Output the (x, y) coordinate of the center of the cell containing the given text.  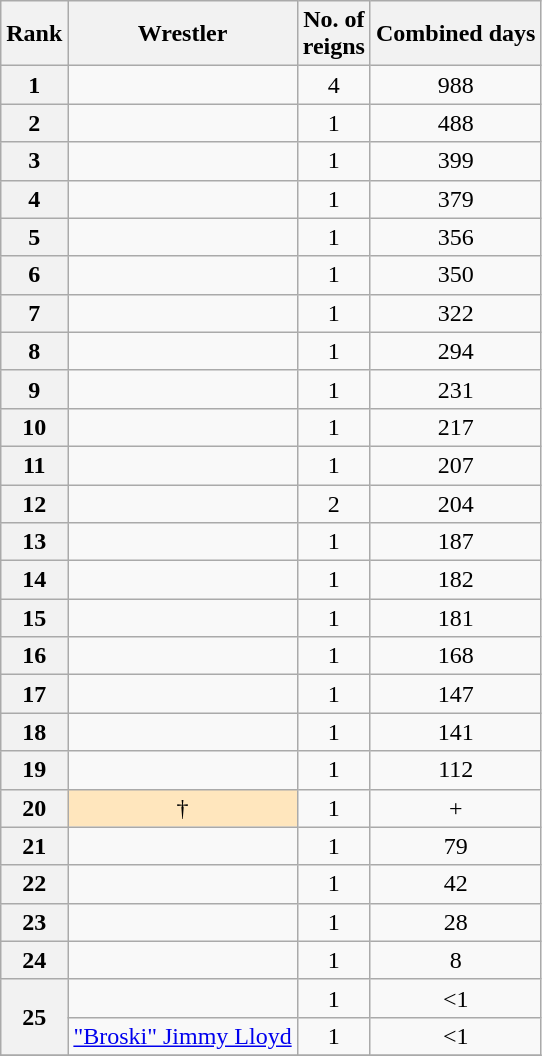
16 (34, 656)
147 (455, 694)
207 (455, 465)
12 (34, 503)
17 (34, 694)
19 (34, 770)
322 (455, 313)
112 (455, 770)
231 (455, 389)
488 (455, 123)
+ (455, 808)
13 (34, 542)
22 (34, 884)
988 (455, 85)
141 (455, 732)
356 (455, 237)
5 (34, 237)
25 (34, 1017)
204 (455, 503)
379 (455, 199)
No. ofreigns (334, 34)
399 (455, 161)
Combined days (455, 34)
182 (455, 580)
3 (34, 161)
20 (34, 808)
187 (455, 542)
15 (34, 618)
24 (34, 960)
14 (34, 580)
23 (34, 922)
21 (34, 846)
28 (455, 922)
10 (34, 427)
7 (34, 313)
Rank (34, 34)
6 (34, 275)
294 (455, 351)
168 (455, 656)
9 (34, 389)
† (182, 808)
"Broski" Jimmy Lloyd (182, 1036)
350 (455, 275)
42 (455, 884)
217 (455, 427)
181 (455, 618)
11 (34, 465)
Wrestler (182, 34)
79 (455, 846)
18 (34, 732)
